Capture the cell that displays the provided text and extract its (X, Y) central coordinate. 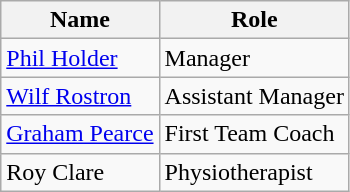
Assistant Manager (254, 96)
Graham Pearce (80, 134)
Role (254, 20)
Name (80, 20)
Phil Holder (80, 58)
Roy Clare (80, 172)
Wilf Rostron (80, 96)
Manager (254, 58)
Physiotherapist (254, 172)
First Team Coach (254, 134)
